Locate the cell with the specified text and output its (X, Y) center coordinate. 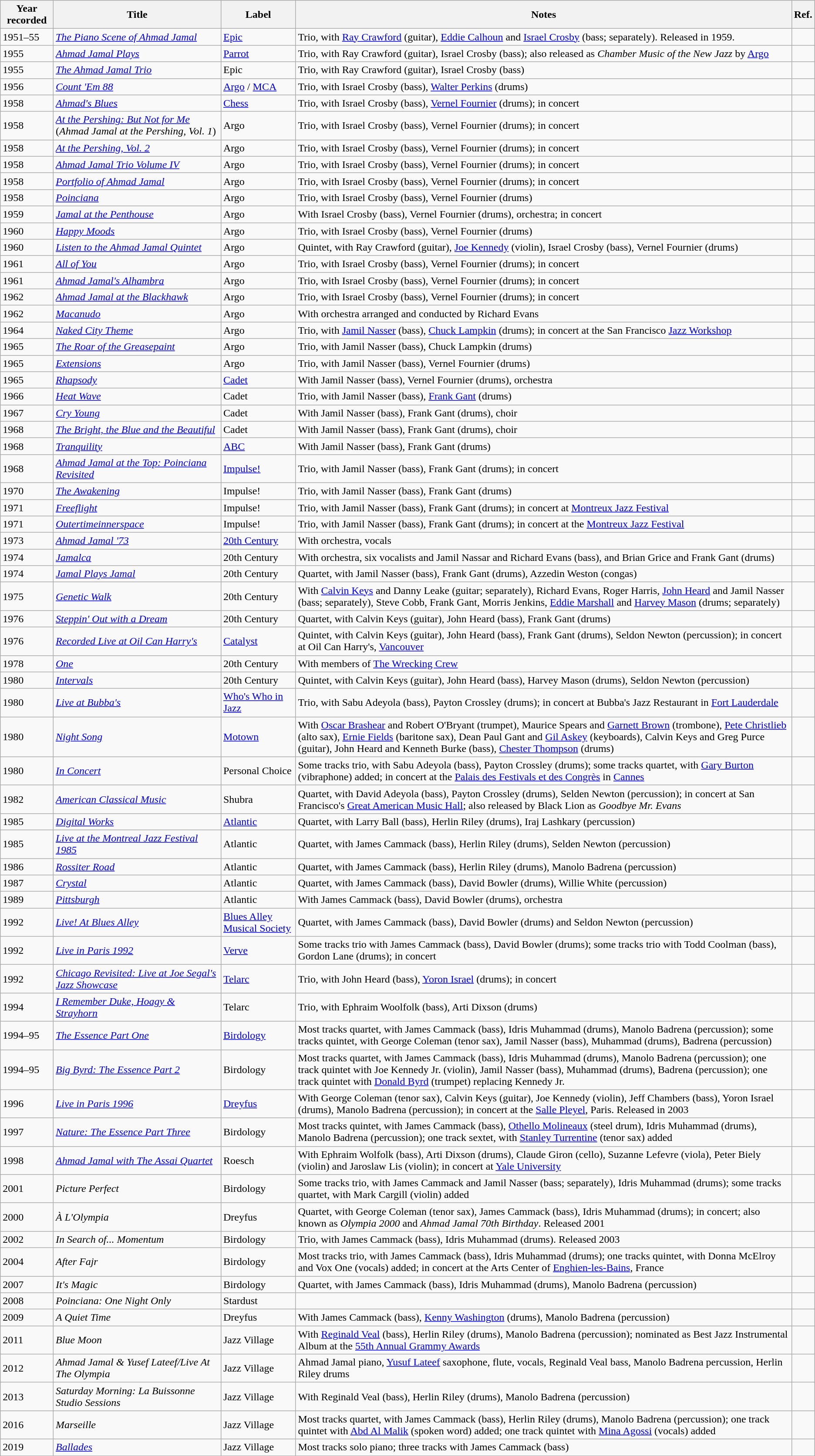
Quintet, with Calvin Keys (guitar), John Heard (bass), Frank Gant (drums), Seldon Newton (percussion); in concert at Oil Can Harry's, Vancouver (543, 641)
Some tracks trio with James Cammack (bass), David Bowler (drums); some tracks trio with Todd Coolman (bass), Gordon Lane (drums); in concert (543, 950)
With James Cammack (bass), Kenny Washington (drums), Manolo Badrena (percussion) (543, 1318)
Roesch (258, 1160)
Quartet, with James Cammack (bass), David Bowler (drums) and Seldon Newton (percussion) (543, 923)
Ahmad's Blues (137, 103)
Saturday Morning: La Buissonne Studio Sessions (137, 1397)
À L'Olympia (137, 1217)
The Essence Part One (137, 1036)
After Fajr (137, 1262)
Trio, with Sabu Adeyola (bass), Payton Crossley (drums); in concert at Bubba's Jazz Restaurant in Fort Lauderdale (543, 702)
1998 (27, 1160)
Verve (258, 950)
With James Cammack (bass), David Bowler (drums), orchestra (543, 900)
Freeflight (137, 508)
Most tracks solo piano; three tracks with James Cammack (bass) (543, 1447)
Chess (258, 103)
Quartet, with James Cammack (bass), Idris Muhammad (drums), Manolo Badrena (percussion) (543, 1284)
Trio, with Jamil Nasser (bass), Chuck Lampkin (drums) (543, 347)
With Israel Crosby (bass), Vernel Fournier (drums), orchestra; in concert (543, 214)
Trio, with Jamil Nasser (bass), Frank Gant (drums); in concert (543, 468)
Poinciana: One Night Only (137, 1301)
The Roar of the Greasepaint (137, 347)
2019 (27, 1447)
Trio, with Jamil Nasser (bass), Chuck Lampkin (drums); in concert at the San Francisco Jazz Workshop (543, 330)
2013 (27, 1397)
The Bright, the Blue and the Beautiful (137, 429)
Quintet, with Calvin Keys (guitar), John Heard (bass), Harvey Mason (drums), Seldon Newton (percussion) (543, 680)
Tranquility (137, 446)
Live at the Montreal Jazz Festival 1985 (137, 844)
Blue Moon (137, 1340)
With orchestra arranged and conducted by Richard Evans (543, 314)
2016 (27, 1425)
With orchestra, six vocalists and Jamil Nassar and Richard Evans (bass), and Brian Grice and Frank Gant (drums) (543, 557)
Live in Paris 1996 (137, 1104)
Trio, with Jamil Nasser (bass), Vernel Fournier (drums) (543, 363)
Parrot (258, 54)
Shubra (258, 799)
With Reginald Veal (bass), Herlin Riley (drums), Manolo Badrena (percussion) (543, 1397)
Trio, with Israel Crosby (bass), Walter Perkins (drums) (543, 87)
2012 (27, 1368)
2000 (27, 1217)
The Ahmad Jamal Trio (137, 70)
Year recorded (27, 15)
I Remember Duke, Hoagy & Strayhorn (137, 1007)
1964 (27, 330)
Quartet, with Calvin Keys (guitar), John Heard (bass), Frank Gant (drums) (543, 619)
American Classical Music (137, 799)
Ahmad Jamal at the Top: Poinciana Revisited (137, 468)
Ahmad Jamal & Yusef Lateef/Live At The Olympia (137, 1368)
Ballades (137, 1447)
Listen to the Ahmad Jamal Quintet (137, 248)
1959 (27, 214)
Who's Who in Jazz (258, 702)
The Awakening (137, 491)
It's Magic (137, 1284)
At the Pershing, Vol. 2 (137, 148)
Extensions (137, 363)
Stardust (258, 1301)
Jamal at the Penthouse (137, 214)
2008 (27, 1301)
Ahmad Jamal at the Blackhawk (137, 297)
With members of The Wrecking Crew (543, 664)
Quintet, with Ray Crawford (guitar), Joe Kennedy (violin), Israel Crosby (bass), Vernel Fournier (drums) (543, 248)
Genetic Walk (137, 596)
Ahmad Jamal's Alhambra (137, 281)
1951–55 (27, 37)
Heat Wave (137, 396)
1996 (27, 1104)
Big Byrd: The Essence Part 2 (137, 1070)
1982 (27, 799)
2007 (27, 1284)
Digital Works (137, 822)
Trio, with James Cammack (bass), Idris Muhammad (drums). Released 2003 (543, 1239)
Trio, with Ray Crawford (guitar), Israel Crosby (bass) (543, 70)
Quartet, with James Cammack (bass), David Bowler (drums), Willie White (percussion) (543, 883)
Cry Young (137, 413)
All of You (137, 264)
Trio, with Jamil Nasser (bass), Frank Gant (drums); in concert at the Montreux Jazz Festival (543, 524)
ABC (258, 446)
1970 (27, 491)
Intervals (137, 680)
Count 'Em 88 (137, 87)
1987 (27, 883)
1975 (27, 596)
Live in Paris 1992 (137, 950)
2001 (27, 1189)
Ahmad Jamal Plays (137, 54)
In Search of... Momentum (137, 1239)
1994 (27, 1007)
Notes (543, 15)
Crystal (137, 883)
2009 (27, 1318)
2004 (27, 1262)
One (137, 664)
Live at Bubba's (137, 702)
In Concert (137, 771)
Label (258, 15)
Portfolio of Ahmad Jamal (137, 181)
Argo / MCA (258, 87)
Personal Choice (258, 771)
The Piano Scene of Ahmad Jamal (137, 37)
Chicago Revisited: Live at Joe Segal's Jazz Showcase (137, 979)
1966 (27, 396)
Ahmad Jamal piano, Yusuf Lateef saxophone, flute, vocals, Reginald Veal bass, Manolo Badrena percussion, Herlin Riley drums (543, 1368)
Rossiter Road (137, 866)
Quartet, with James Cammack (bass), Herlin Riley (drums), Manolo Badrena (percussion) (543, 866)
Motown (258, 737)
Quartet, with Larry Ball (bass), Herlin Riley (drums), Iraj Lashkary (percussion) (543, 822)
Jamal Plays Jamal (137, 574)
Trio, with Ray Crawford (guitar), Eddie Calhoun and Israel Crosby (bass; separately). Released in 1959. (543, 37)
1967 (27, 413)
With Jamil Nasser (bass), Vernel Fournier (drums), orchestra (543, 380)
Quartet, with Jamil Nasser (bass), Frank Gant (drums), Azzedin Weston (congas) (543, 574)
Jamalca (137, 557)
Quartet, with James Cammack (bass), Herlin Riley (drums), Selden Newton (percussion) (543, 844)
1989 (27, 900)
Happy Moods (137, 231)
Trio, with Ray Crawford (guitar), Israel Crosby (bass); also released as Chamber Music of the New Jazz by Argo (543, 54)
Trio, with Jamil Nasser (bass), Frank Gant (drums); in concert at Montreux Jazz Festival (543, 508)
1997 (27, 1132)
Live! At Blues Alley (137, 923)
Catalyst (258, 641)
Macanudo (137, 314)
At the Pershing: But Not for Me (Ahmad Jamal at the Pershing, Vol. 1) (137, 125)
1956 (27, 87)
Naked City Theme (137, 330)
Ahmad Jamal '73 (137, 541)
With orchestra, vocals (543, 541)
Pittsburgh (137, 900)
Nature: The Essence Part Three (137, 1132)
Poinciana (137, 198)
Marseille (137, 1425)
1973 (27, 541)
Trio, with John Heard (bass), Yoron Israel (drums); in concert (543, 979)
Blues Alley Musical Society (258, 923)
Steppin' Out with a Dream (137, 619)
With Jamil Nasser (bass), Frank Gant (drums) (543, 446)
2002 (27, 1239)
Ahmad Jamal with The Assai Quartet (137, 1160)
Picture Perfect (137, 1189)
Title (137, 15)
1978 (27, 664)
Outertimeinnerspace (137, 524)
1986 (27, 866)
Night Song (137, 737)
Recorded Live at Oil Can Harry's (137, 641)
Ahmad Jamal Trio Volume IV (137, 164)
Ref. (803, 15)
Trio, with Ephraim Woolfolk (bass), Arti Dixson (drums) (543, 1007)
Rhapsody (137, 380)
A Quiet Time (137, 1318)
2011 (27, 1340)
